Return the [x, y] coordinate for the center point of the cell that contains the specified text.  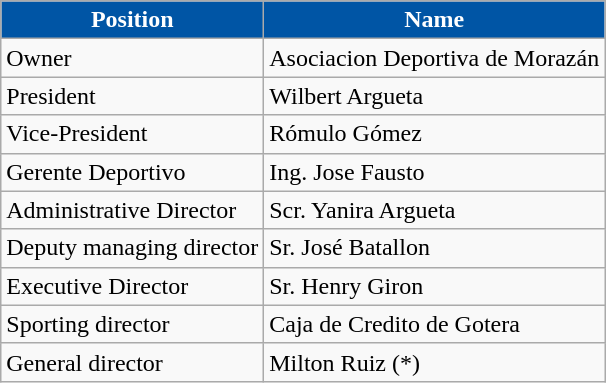
Scr. Yanira Argueta [434, 210]
Name [434, 20]
Owner [132, 58]
Ing. Jose Fausto [434, 172]
Gerente Deportivo [132, 172]
Milton Ruiz (*) [434, 362]
Sporting director [132, 324]
General director [132, 362]
Sr. José Batallon [434, 248]
Rómulo Gómez [434, 134]
Sr. Henry Giron [434, 286]
Vice-President [132, 134]
Executive Director [132, 286]
Asociacion Deportiva de Morazán [434, 58]
Position [132, 20]
Deputy managing director [132, 248]
Caja de Credito de Gotera [434, 324]
Wilbert Argueta [434, 96]
Administrative Director [132, 210]
President [132, 96]
